Pinpoint the cell where the given text exists, returning its [X, Y] midpoint coordinate. 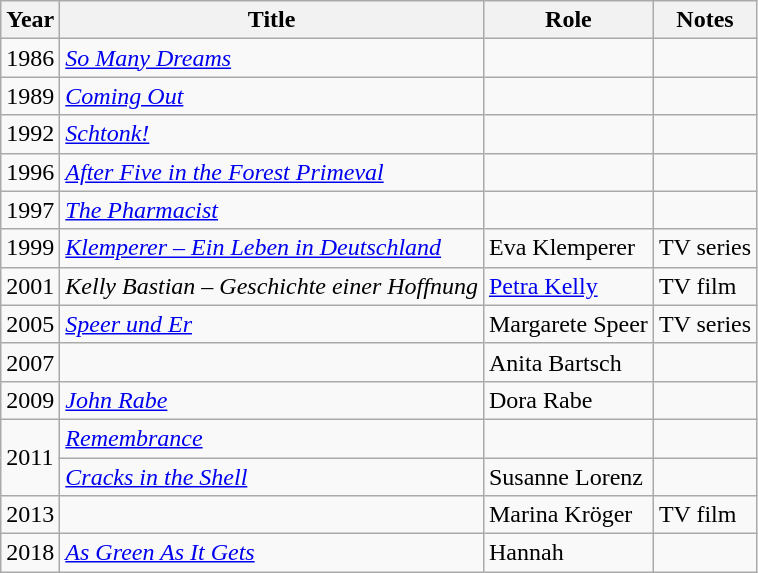
1997 [30, 210]
2013 [30, 515]
Susanne Lorenz [568, 477]
1989 [30, 96]
1992 [30, 134]
Notes [704, 20]
Anita Bartsch [568, 362]
Kelly Bastian – Geschichte einer Hoffnung [272, 286]
Title [272, 20]
As Green As It Gets [272, 553]
Hannah [568, 553]
Speer und Er [272, 324]
1996 [30, 172]
John Rabe [272, 400]
The Pharmacist [272, 210]
Margarete Speer [568, 324]
Eva Klemperer [568, 248]
2009 [30, 400]
1986 [30, 58]
2007 [30, 362]
2001 [30, 286]
After Five in the Forest Primeval [272, 172]
Coming Out [272, 96]
Cracks in the Shell [272, 477]
2005 [30, 324]
Marina Kröger [568, 515]
Klemperer – Ein Leben in Deutschland [272, 248]
Dora Rabe [568, 400]
Schtonk! [272, 134]
Role [568, 20]
2018 [30, 553]
So Many Dreams [272, 58]
Remembrance [272, 438]
Petra Kelly [568, 286]
1999 [30, 248]
2011 [30, 457]
Year [30, 20]
